Locate the cell with the specified text and output its (x, y) center coordinate. 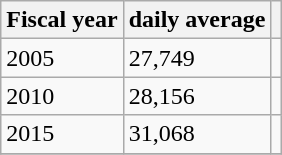
28,156 (197, 96)
2015 (62, 134)
2010 (62, 96)
27,749 (197, 58)
Fiscal year (62, 20)
31,068 (197, 134)
daily average (197, 20)
2005 (62, 58)
